Extract the [x, y] coordinate from the center of the cell holding the provided text.  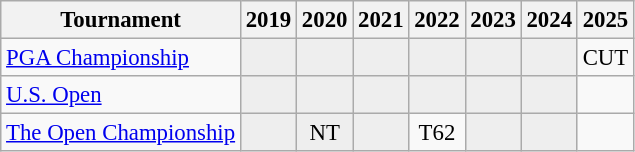
PGA Championship [121, 58]
2021 [381, 20]
T62 [437, 133]
U.S. Open [121, 95]
2020 [325, 20]
2019 [268, 20]
Tournament [121, 20]
2025 [605, 20]
The Open Championship [121, 133]
2024 [549, 20]
CUT [605, 58]
2023 [493, 20]
2022 [437, 20]
NT [325, 133]
